From the cell containing the given text, extract its center point as (x, y) coordinate. 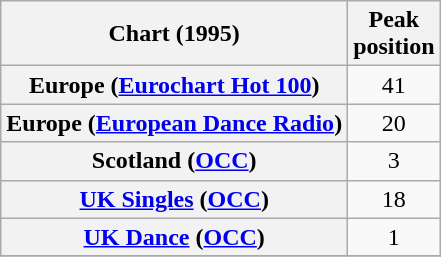
UK Singles (OCC) (174, 199)
20 (394, 123)
1 (394, 237)
Peakposition (394, 34)
Europe (Eurochart Hot 100) (174, 85)
UK Dance (OCC) (174, 237)
Scotland (OCC) (174, 161)
3 (394, 161)
18 (394, 199)
Europe (European Dance Radio) (174, 123)
41 (394, 85)
Chart (1995) (174, 34)
